Detect which cell encompasses the target text, then output its [X, Y] center coordinate. 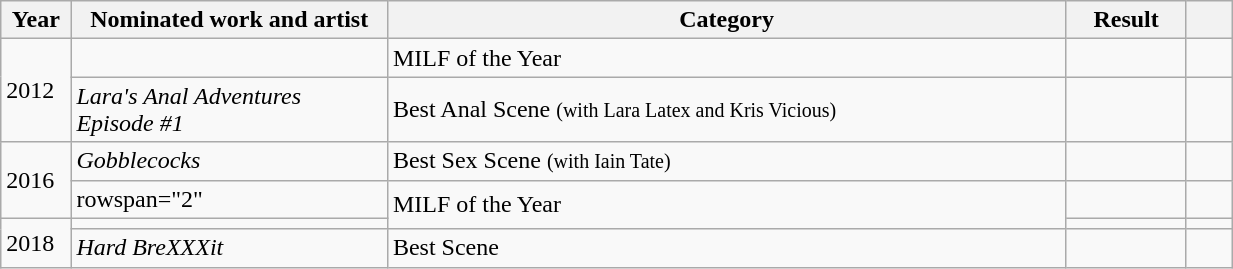
Best Scene [726, 248]
Lara's Anal Adventures Episode #1 [230, 110]
Best Sex Scene (with Iain Tate) [726, 161]
2016 [36, 180]
Nominated work and artist [230, 20]
Result [1126, 20]
Year [36, 20]
2012 [36, 90]
Gobblecocks [230, 161]
rowspan="2" [230, 199]
Category [726, 20]
2018 [36, 242]
Hard BreXXXit [230, 248]
Best Anal Scene (with Lara Latex and Kris Vicious) [726, 110]
